Provide the [X, Y] coordinate of the cell's center where the given text is located.  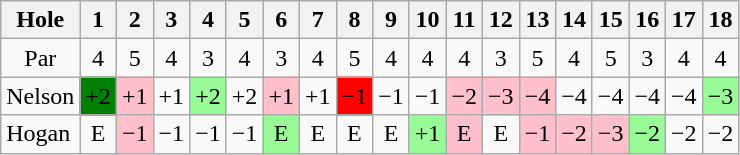
15 [610, 20]
1 [98, 20]
11 [464, 20]
Par [40, 58]
9 [392, 20]
2 [134, 20]
12 [502, 20]
8 [354, 20]
17 [684, 20]
Nelson [40, 96]
7 [318, 20]
13 [538, 20]
14 [574, 20]
10 [428, 20]
Hogan [40, 134]
18 [720, 20]
16 [648, 20]
6 [282, 20]
Hole [40, 20]
